Return the (x, y) coordinate for the center point of the cell that contains the specified text.  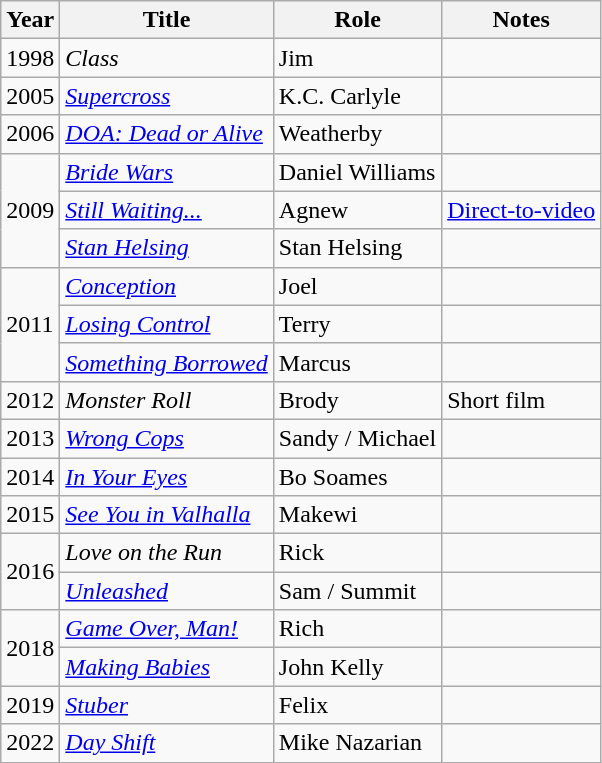
Losing Control (166, 324)
Stuber (166, 705)
Notes (522, 20)
Unleashed (166, 591)
2009 (30, 210)
2005 (30, 96)
2015 (30, 515)
Joel (357, 286)
Monster Roll (166, 400)
Sam / Summit (357, 591)
2014 (30, 477)
2011 (30, 324)
2012 (30, 400)
Rick (357, 553)
Brody (357, 400)
Year (30, 20)
Rich (357, 629)
Felix (357, 705)
Something Borrowed (166, 362)
John Kelly (357, 667)
Wrong Cops (166, 438)
2016 (30, 572)
Role (357, 20)
Still Waiting... (166, 210)
1998 (30, 58)
Title (166, 20)
Bo Soames (357, 477)
Short film (522, 400)
Weatherby (357, 134)
2013 (30, 438)
Terry (357, 324)
Jim (357, 58)
DOA: Dead or Alive (166, 134)
Sandy / Michael (357, 438)
2006 (30, 134)
Class (166, 58)
Day Shift (166, 743)
2022 (30, 743)
Mike Nazarian (357, 743)
Making Babies (166, 667)
In Your Eyes (166, 477)
Game Over, Man! (166, 629)
K.C. Carlyle (357, 96)
Conception (166, 286)
Direct-to-video (522, 210)
Love on the Run (166, 553)
See You in Valhalla (166, 515)
Marcus (357, 362)
Agnew (357, 210)
2018 (30, 648)
Daniel Williams (357, 172)
Bride Wars (166, 172)
2019 (30, 705)
Makewi (357, 515)
Supercross (166, 96)
